Pinpoint the cell where the given text exists, returning its (x, y) midpoint coordinate. 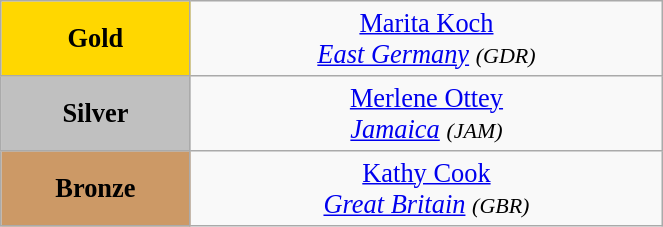
Kathy CookGreat Britain (GBR) (426, 188)
Bronze (96, 188)
Marita KochEast Germany (GDR) (426, 38)
Gold (96, 38)
Merlene OtteyJamaica (JAM) (426, 112)
Silver (96, 112)
